Identify which cell holds the provided text, then report its [x, y] central coordinate. 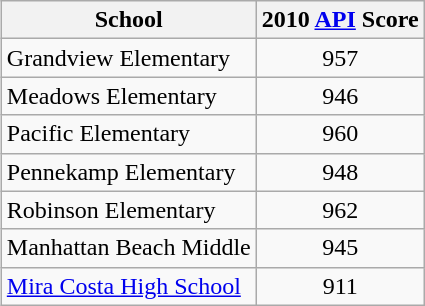
962 [340, 210]
2010 API Score [340, 20]
911 [340, 286]
957 [340, 58]
School [128, 20]
Pacific Elementary [128, 134]
948 [340, 172]
Pennekamp Elementary [128, 172]
946 [340, 96]
Meadows Elementary [128, 96]
Robinson Elementary [128, 210]
945 [340, 248]
Manhattan Beach Middle [128, 248]
Mira Costa High School [128, 286]
Grandview Elementary [128, 58]
960 [340, 134]
